Determine the (X, Y) coordinate at the center of the cell enclosing the given text.  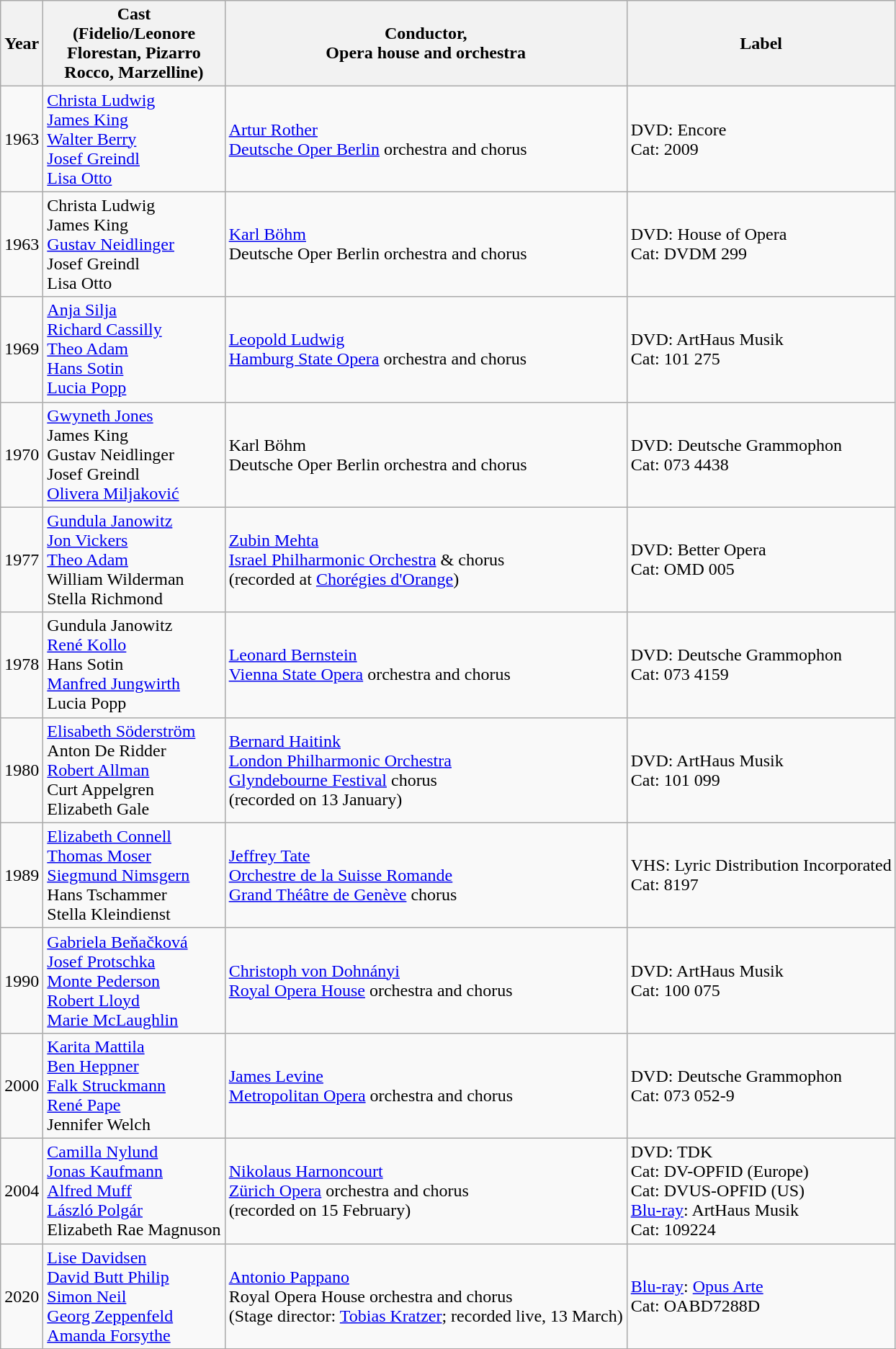
Artur RotherDeutsche Oper Berlin orchestra and chorus (426, 139)
Gwyneth JonesJames KingGustav NeidlingerJosef GreindlOlivera Miljaković (134, 454)
Christa LudwigJames KingGustav NeidlingerJosef GreindlLisa Otto (134, 244)
DVD: ArtHaus MusikCat: 101 099 (761, 770)
1978 (22, 665)
VHS: Lyric Distribution IncorporatedCat: 8197 (761, 875)
Conductor,Opera house and orchestra (426, 43)
James LevineMetropolitan Opera orchestra and chorus (426, 1085)
Blu-ray: Opus ArteCat: OABD7288D (761, 1296)
DVD: EncoreCat: 2009 (761, 139)
DVD: Deutsche GrammophonCat: 073 4159 (761, 665)
Label (761, 43)
Camilla NylundJonas KaufmannAlfred MuffLászló PolgárElizabeth Rae Magnuson (134, 1191)
2000 (22, 1085)
Cast(Fidelio/LeonoreFlorestan, PizarroRocco, Marzelline) (134, 43)
2004 (22, 1191)
Gundula JanowitzRené KolloHans SotinManfred JungwirthLucia Popp (134, 665)
1969 (22, 349)
Anja SiljaRichard CassillyTheo AdamHans SotinLucia Popp (134, 349)
Lise DavidsenDavid Butt PhilipSimon NeilGeorg ZeppenfeldAmanda Forsythe (134, 1296)
Nikolaus HarnoncourtZürich Opera orchestra and chorus(recorded on 15 February) (426, 1191)
Zubin MehtaIsrael Philharmonic Orchestra & chorus(recorded at Chorégies d'Orange) (426, 560)
DVD: Deutsche GrammophonCat: 073 052-9 (761, 1085)
1977 (22, 560)
Antonio PappanoRoyal Opera House orchestra and chorus(Stage director: Tobias Kratzer; recorded live, 13 March) (426, 1296)
Leopold LudwigHamburg State Opera orchestra and chorus (426, 349)
Christoph von DohnányiRoyal Opera House orchestra and chorus (426, 980)
DVD: TDKCat: DV-OPFID (Europe)Cat: DVUS-OPFID (US)Blu-ray: ArtHaus MusikCat: 109224 (761, 1191)
Year (22, 43)
1970 (22, 454)
DVD: Better OperaCat: OMD 005 (761, 560)
1980 (22, 770)
Christa LudwigJames KingWalter BerryJosef GreindlLisa Otto (134, 139)
Jeffrey TateOrchestre de la Suisse RomandeGrand Théâtre de Genève chorus (426, 875)
Elisabeth SöderströmAnton De RidderRobert AllmanCurt AppelgrenElizabeth Gale (134, 770)
1990 (22, 980)
DVD: House of OperaCat: DVDM 299 (761, 244)
DVD: Deutsche GrammophonCat: 073 4438 (761, 454)
Elizabeth ConnellThomas MoserSiegmund NimsgernHans TschammerStella Kleindienst (134, 875)
Gabriela BeňačkováJosef ProtschkaMonte PedersonRobert LloydMarie McLaughlin (134, 980)
Gundula JanowitzJon VickersTheo AdamWilliam WildermanStella Richmond (134, 560)
Leonard BernsteinVienna State Opera orchestra and chorus (426, 665)
DVD: ArtHaus MusikCat: 100 075 (761, 980)
2020 (22, 1296)
Bernard HaitinkLondon Philharmonic OrchestraGlyndebourne Festival chorus(recorded on 13 January) (426, 770)
DVD: ArtHaus MusikCat: 101 275 (761, 349)
Karita MattilaBen HeppnerFalk StruckmannRené PapeJennifer Welch (134, 1085)
1989 (22, 875)
